From the cell containing the given text, extract its center point as (X, Y) coordinate. 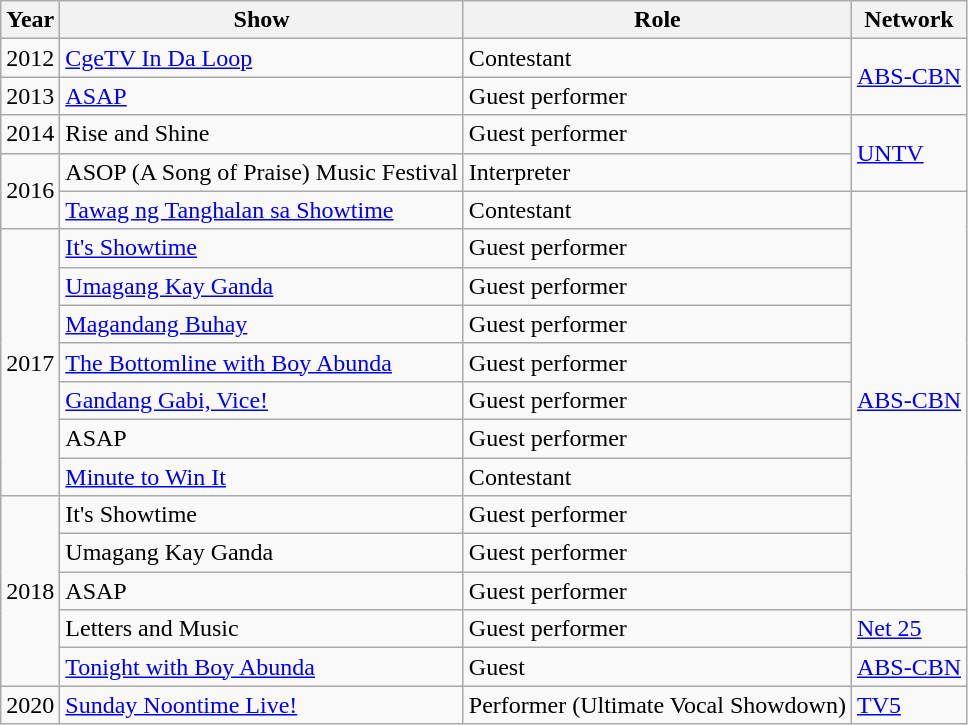
Letters and Music (262, 629)
Minute to Win It (262, 477)
Tawag ng Tanghalan sa Showtime (262, 210)
2012 (30, 58)
Guest (657, 667)
Show (262, 20)
Rise and Shine (262, 134)
Net 25 (908, 629)
Sunday Noontime Live! (262, 705)
Magandang Buhay (262, 324)
Interpreter (657, 172)
CgeTV In Da Loop (262, 58)
Role (657, 20)
The Bottomline with Boy Abunda (262, 362)
Year (30, 20)
ASOP (A Song of Praise) Music Festival (262, 172)
2017 (30, 362)
2018 (30, 591)
UNTV (908, 153)
Performer (Ultimate Vocal Showdown) (657, 705)
2016 (30, 191)
2014 (30, 134)
TV5 (908, 705)
Gandang Gabi, Vice! (262, 400)
Tonight with Boy Abunda (262, 667)
2013 (30, 96)
2020 (30, 705)
Network (908, 20)
